Pinpoint the cell where the given text exists, returning its [X, Y] midpoint coordinate. 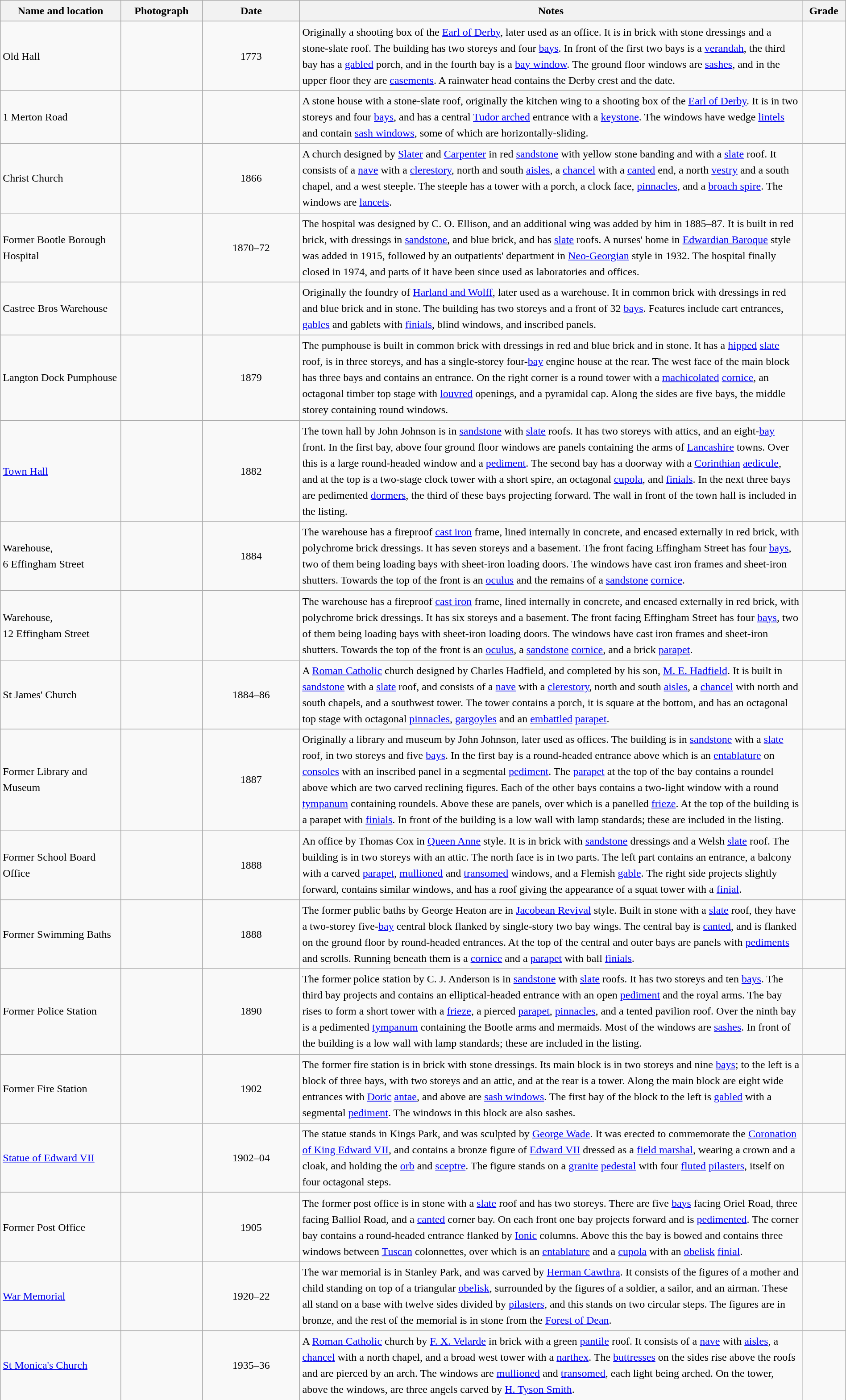
War Memorial [61, 1296]
1935–36 [251, 1365]
1884 [251, 556]
Photograph [162, 11]
1879 [251, 377]
1773 [251, 56]
Town Hall [61, 471]
1887 [251, 780]
1884–86 [251, 694]
Christ Church [61, 178]
1902–04 [251, 1158]
1882 [251, 471]
1870–72 [251, 247]
Warehouse,12 Effingham Street [61, 625]
1905 [251, 1227]
Former Fire Station [61, 1089]
Langton Dock Pumphouse [61, 377]
1902 [251, 1089]
Statue of Edward VII [61, 1158]
Former School Board Office [61, 866]
1 Merton Road [61, 117]
Warehouse,6 Effingham Street [61, 556]
Castree Bros Warehouse [61, 309]
1866 [251, 178]
Former Bootle Borough Hospital [61, 247]
1890 [251, 1012]
Grade [824, 11]
Notes [551, 11]
Former Library and Museum [61, 780]
Date [251, 11]
St James' Church [61, 694]
Former Police Station [61, 1012]
Former Post Office [61, 1227]
St Monica's Church [61, 1365]
Old Hall [61, 56]
1920–22 [251, 1296]
Name and location [61, 11]
Former Swimming Baths [61, 934]
